Return (X, Y) of the center of cell containing provided text 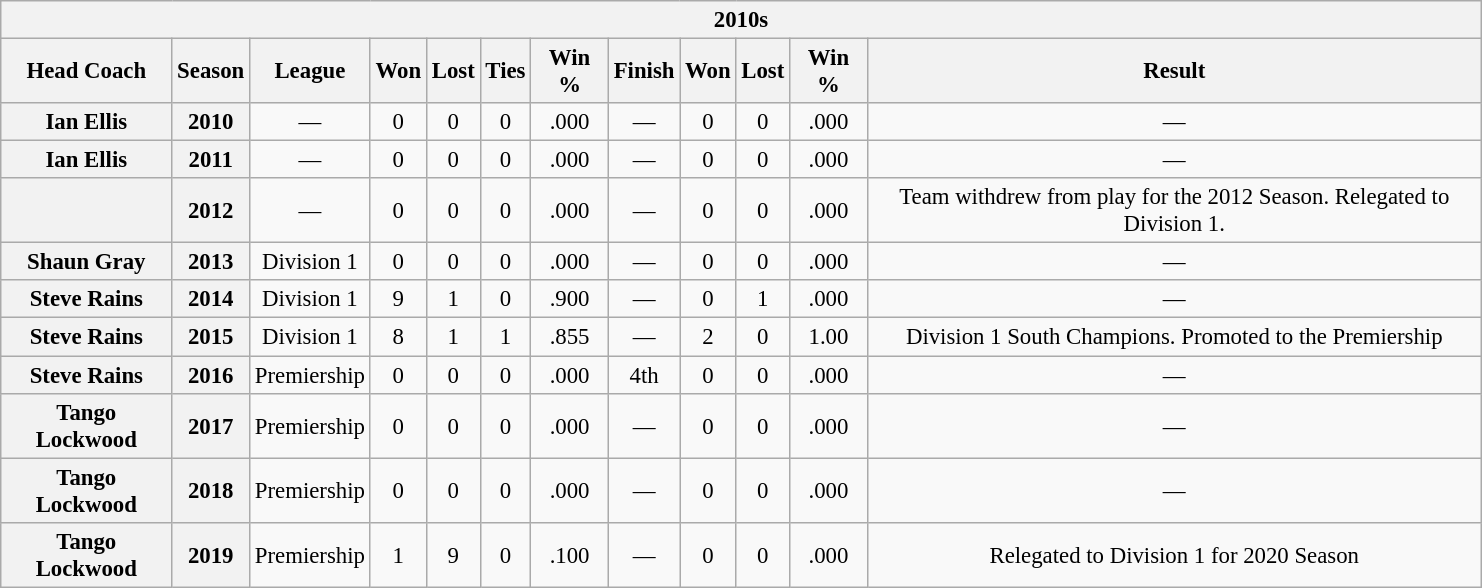
2015 (211, 337)
.100 (570, 554)
2013 (211, 262)
Shaun Gray (86, 262)
2011 (211, 160)
2 (708, 337)
.900 (570, 299)
League (310, 72)
1.00 (829, 337)
2014 (211, 299)
2010 (211, 122)
2019 (211, 554)
Result (1174, 72)
Finish (644, 72)
2018 (211, 490)
2016 (211, 375)
Season (211, 72)
4th (644, 375)
Team withdrew from play for the 2012 Season. Relegated to Division 1. (1174, 210)
8 (398, 337)
Ties (506, 72)
.855 (570, 337)
2017 (211, 426)
2012 (211, 210)
Division 1 South Champions. Promoted to the Premiership (1174, 337)
Head Coach (86, 72)
2010s (741, 20)
Relegated to Division 1 for 2020 Season (1174, 554)
